Identify which cell holds the provided text, then report its (X, Y) central coordinate. 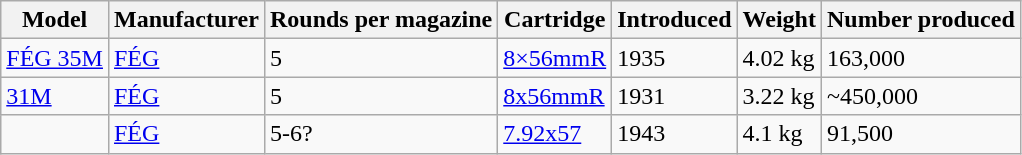
163,000 (920, 58)
~450,000 (920, 96)
Number produced (920, 20)
5-6? (380, 134)
4.1 kg (779, 134)
8×56mmR (555, 58)
8x56mmR (555, 96)
Cartridge (555, 20)
4.02 kg (779, 58)
3.22 kg (779, 96)
Rounds per magazine (380, 20)
1935 (674, 58)
Weight (779, 20)
Model (55, 20)
91,500 (920, 134)
31M (55, 96)
Introduced (674, 20)
FÉG 35M (55, 58)
1943 (674, 134)
1931 (674, 96)
7.92x57 (555, 134)
Manufacturer (186, 20)
